Capture the cell that displays the provided text and extract its (X, Y) central coordinate. 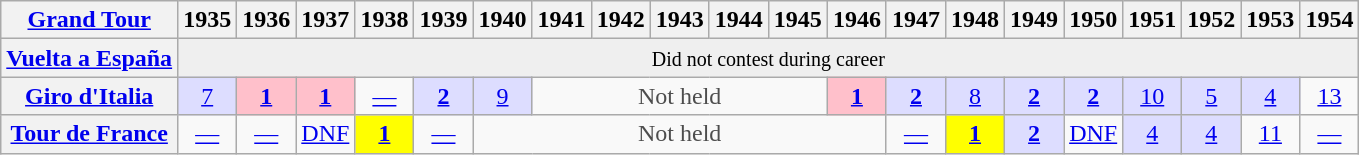
7 (208, 96)
1949 (1034, 20)
1935 (208, 20)
1947 (916, 20)
1937 (326, 20)
Grand Tour (90, 20)
5 (1212, 96)
1946 (856, 20)
1941 (562, 20)
13 (1330, 96)
1948 (974, 20)
Did not contest during career (768, 58)
1952 (1212, 20)
1954 (1330, 20)
1943 (680, 20)
1945 (798, 20)
1942 (620, 20)
8 (974, 96)
1939 (444, 20)
Tour de France (90, 134)
11 (1270, 134)
1951 (1152, 20)
10 (1152, 96)
1936 (266, 20)
1940 (502, 20)
Giro d'Italia (90, 96)
1944 (738, 20)
1938 (384, 20)
Vuelta a España (90, 58)
1953 (1270, 20)
1950 (1094, 20)
9 (502, 96)
